Return [x, y] of the center of cell containing provided text 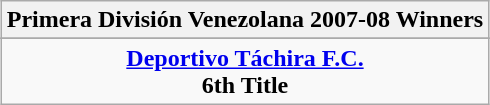
Primera División Venezolana 2007-08 Winners [245, 20]
Deportivo Táchira F.C.6th Title [245, 72]
